From the cell containing the given text, extract its center point as (X, Y) coordinate. 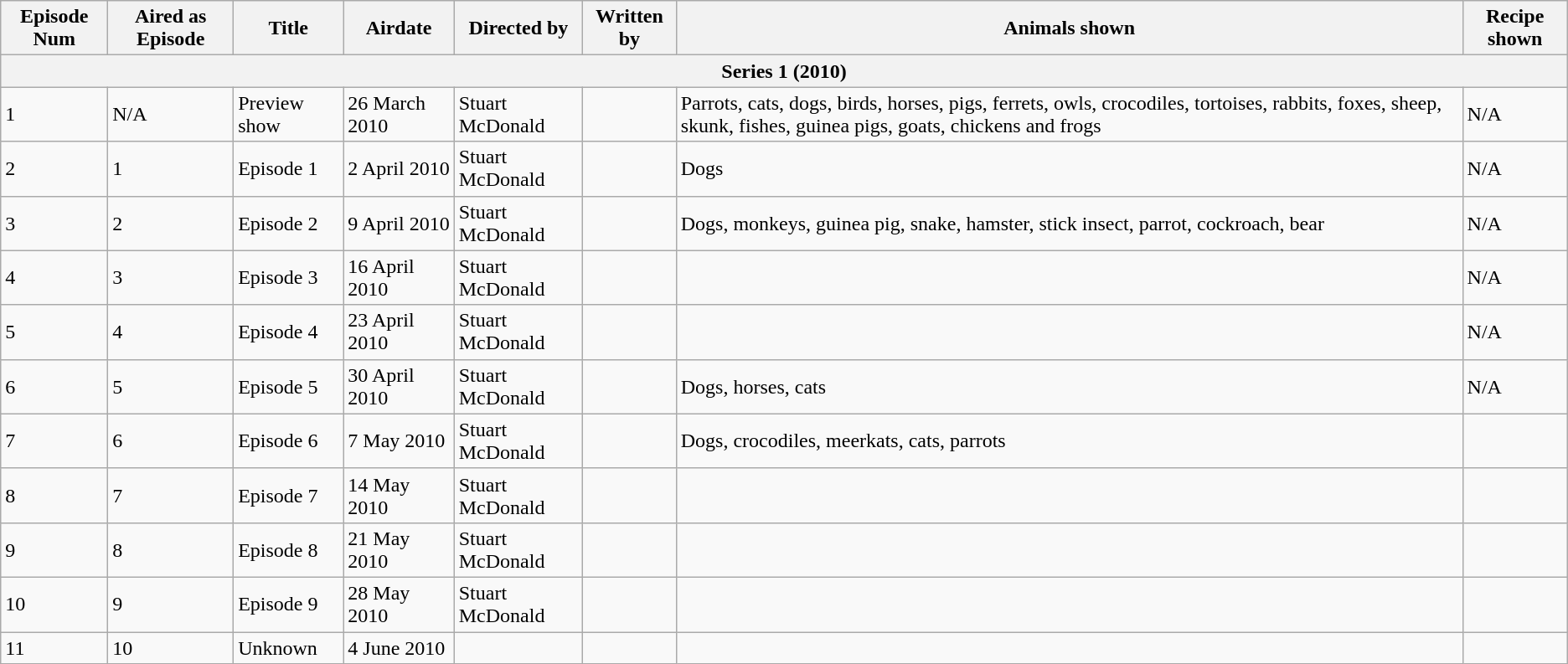
Episode 8 (288, 549)
Written by (630, 28)
Episode 4 (288, 332)
7 May 2010 (399, 440)
Episode 1 (288, 169)
Unknown (288, 647)
4 June 2010 (399, 647)
Dogs (1069, 169)
Dogs, horses, cats (1069, 387)
14 May 2010 (399, 496)
9 April 2010 (399, 223)
26 March 2010 (399, 114)
Series 1 (2010) (784, 71)
Preview show (288, 114)
2 April 2010 (399, 169)
Animals shown (1069, 28)
Airdate (399, 28)
Episode 5 (288, 387)
Dogs, crocodiles, meerkats, cats, parrots (1069, 440)
16 April 2010 (399, 278)
Episode 2 (288, 223)
Episode Num (54, 28)
Directed by (518, 28)
Aired as Episode (171, 28)
30 April 2010 (399, 387)
11 (54, 647)
Title (288, 28)
Dogs, monkeys, guinea pig, snake, hamster, stick insect, parrot, cockroach, bear (1069, 223)
Episode 3 (288, 278)
Recipe shown (1514, 28)
Episode 9 (288, 605)
21 May 2010 (399, 549)
28 May 2010 (399, 605)
Episode 7 (288, 496)
Episode 6 (288, 440)
23 April 2010 (399, 332)
